Provide the [X, Y] coordinate of the cell's center where the given text is located.  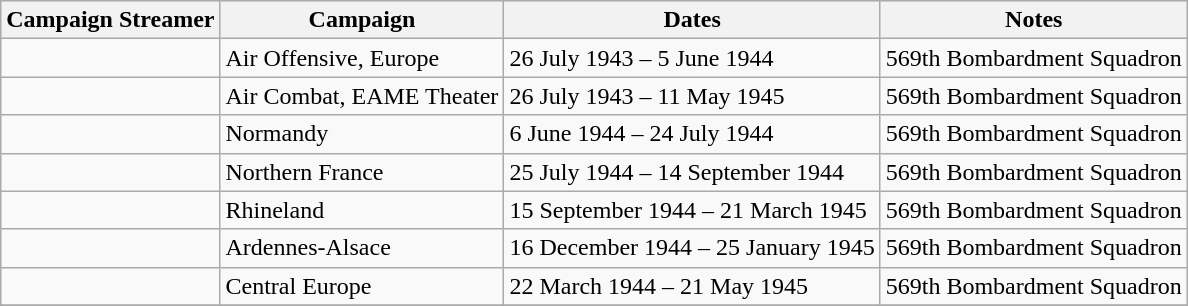
Air Combat, EAME Theater [362, 96]
Air Offensive, Europe [362, 58]
25 July 1944 – 14 September 1944 [692, 172]
Campaign Streamer [110, 20]
15 September 1944 – 21 March 1945 [692, 210]
Normandy [362, 134]
Rhineland [362, 210]
Notes [1034, 20]
22 March 1944 – 21 May 1945 [692, 286]
16 December 1944 – 25 January 1945 [692, 248]
Campaign [362, 20]
Ardennes-Alsace [362, 248]
26 July 1943 – 5 June 1944 [692, 58]
Central Europe [362, 286]
6 June 1944 – 24 July 1944 [692, 134]
26 July 1943 – 11 May 1945 [692, 96]
Dates [692, 20]
Northern France [362, 172]
